From the cell containing the given text, extract its center point as (X, Y) coordinate. 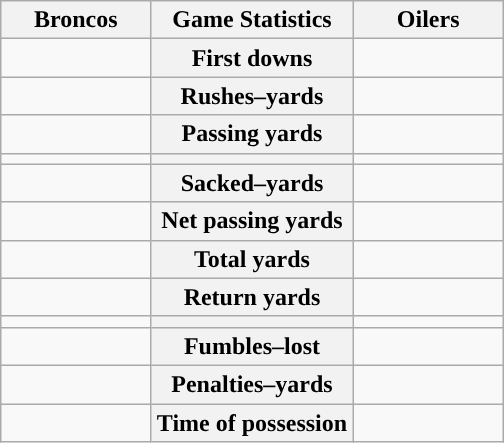
First downs (252, 58)
Net passing yards (252, 221)
Time of possession (252, 423)
Sacked–yards (252, 183)
Broncos (76, 20)
Game Statistics (252, 20)
Total yards (252, 259)
Return yards (252, 297)
Passing yards (252, 134)
Rushes–yards (252, 96)
Penalties–yards (252, 384)
Oilers (428, 20)
Fumbles–lost (252, 346)
